Extract the [x, y] coordinate from the center of the cell holding the provided text.  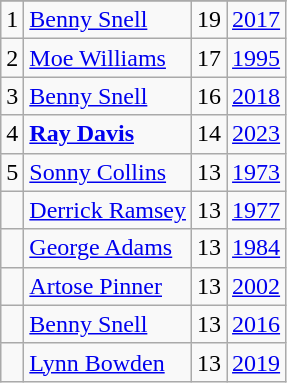
4 [12, 134]
2017 [256, 20]
1 [12, 20]
George Adams [108, 248]
2016 [256, 324]
2023 [256, 134]
1973 [256, 172]
17 [208, 58]
Artose Pinner [108, 286]
2019 [256, 362]
Derrick Ramsey [108, 210]
5 [12, 172]
Sonny Collins [108, 172]
14 [208, 134]
Lynn Bowden [108, 362]
1984 [256, 248]
2002 [256, 286]
16 [208, 96]
Ray Davis [108, 134]
Moe Williams [108, 58]
2 [12, 58]
19 [208, 20]
1977 [256, 210]
2018 [256, 96]
3 [12, 96]
1995 [256, 58]
